Search for the cell housing the specified text and yield its [X, Y] center coordinate. 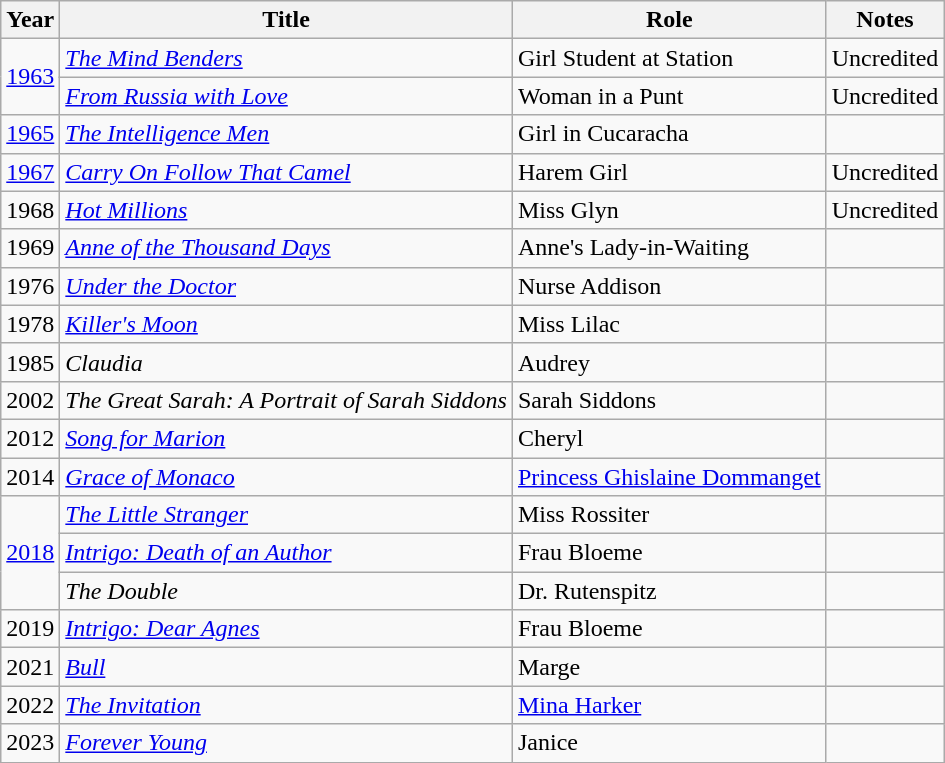
1963 [30, 77]
Marge [669, 667]
Mina Harker [669, 705]
1968 [30, 210]
2019 [30, 629]
Carry On Follow That Camel [286, 172]
The Double [286, 591]
Year [30, 20]
1978 [30, 324]
2002 [30, 400]
The Invitation [286, 705]
Title [286, 20]
Under the Doctor [286, 286]
2023 [30, 743]
Claudia [286, 362]
2018 [30, 553]
Miss Rossiter [669, 515]
1965 [30, 134]
Grace of Monaco [286, 477]
2012 [30, 438]
Janice [669, 743]
Anne of the Thousand Days [286, 248]
Song for Marion [286, 438]
The Little Stranger [286, 515]
1985 [30, 362]
Notes [885, 20]
1976 [30, 286]
Girl Student at Station [669, 58]
Miss Glyn [669, 210]
Intrigo: Death of an Author [286, 553]
Nurse Addison [669, 286]
2014 [30, 477]
Intrigo: Dear Agnes [286, 629]
Girl in Cucaracha [669, 134]
Forever Young [286, 743]
From Russia with Love [286, 96]
Audrey [669, 362]
Miss Lilac [669, 324]
The Mind Benders [286, 58]
Woman in a Punt [669, 96]
1969 [30, 248]
Cheryl [669, 438]
Killer's Moon [286, 324]
1967 [30, 172]
Hot Millions [286, 210]
Princess Ghislaine Dommanget [669, 477]
Anne's Lady-in-Waiting [669, 248]
Role [669, 20]
2022 [30, 705]
The Intelligence Men [286, 134]
Sarah Siddons [669, 400]
2021 [30, 667]
Dr. Rutenspitz [669, 591]
Bull [286, 667]
The Great Sarah: A Portrait of Sarah Siddons [286, 400]
Harem Girl [669, 172]
